Provide the (X, Y) coordinate of the cell's center where the given text is located.  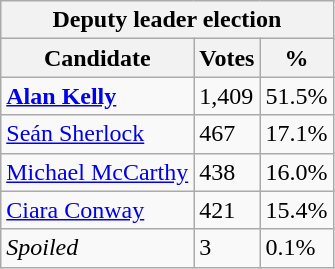
51.5% (296, 96)
0.1% (296, 248)
1,409 (227, 96)
Candidate (98, 58)
3 (227, 248)
Votes (227, 58)
15.4% (296, 210)
Deputy leader election (167, 20)
Seán Sherlock (98, 134)
438 (227, 172)
16.0% (296, 172)
Alan Kelly (98, 96)
% (296, 58)
Spoiled (98, 248)
421 (227, 210)
Michael McCarthy (98, 172)
467 (227, 134)
17.1% (296, 134)
Ciara Conway (98, 210)
